Identify which cell holds the provided text, then report its [X, Y] central coordinate. 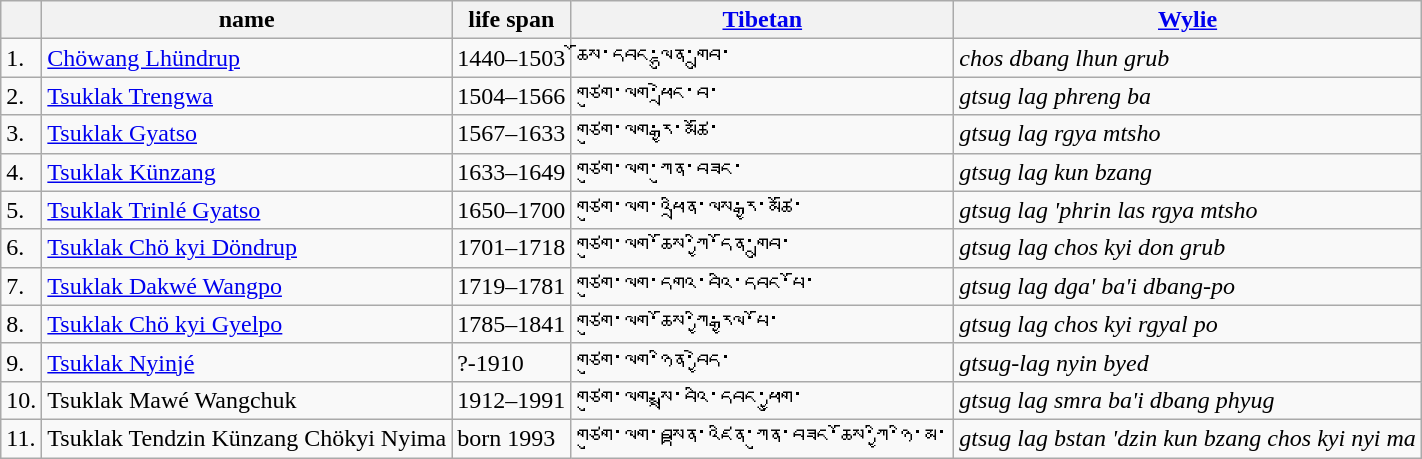
gtsug-lag nyin byed [1188, 362]
1650–1700 [512, 210]
7. [22, 286]
1633–1649 [512, 172]
གཙུག་ལག་ཕྲེང་བ་ [762, 96]
Wylie [1188, 20]
gtsug lag chos kyi don grub [1188, 248]
1785–1841 [512, 324]
Tsuklak Tendzin Künzang Chökyi Nyima [247, 438]
ཆོས་དབང་ལྷུན་གྲུབ་ [762, 58]
life span [512, 20]
8. [22, 324]
Tsuklak Chö kyi Gyelpo [247, 324]
གཙུག་ལག་ཉིན་བྱེད་ [762, 362]
11. [22, 438]
9. [22, 362]
གཙུག་ལག་ཆོས་ཀྱི་དོན་གྲུབ་ [762, 248]
1701–1718 [512, 248]
1504–1566 [512, 96]
10. [22, 400]
gtsug lag chos kyi rgyal po [1188, 324]
1. [22, 58]
Chöwang Lhündrup [247, 58]
གཙུག་ལག་ཀུན་བཟང་ [762, 172]
གཙུག་ལག་བསྟན་འཛིན་ཀུན་བཟང་ཆོས་ཀྱི་ཉི་མ་ [762, 438]
2. [22, 96]
Tsuklak Gyatso [247, 134]
1567–1633 [512, 134]
གཙུག་ལག་སྨྲ་བའི་དབང་ཕྱུག་ [762, 400]
name [247, 20]
gtsug lag phreng ba [1188, 96]
1912–1991 [512, 400]
6. [22, 248]
gtsug lag 'phrin las rgya mtsho [1188, 210]
?-1910 [512, 362]
Tsuklak Künzang [247, 172]
3. [22, 134]
5. [22, 210]
Tsuklak Chö kyi Döndrup [247, 248]
Tibetan [762, 20]
གཙུག་ལག་ཆོས་ཀྱི་རྒྱལ་པོ་ [762, 324]
Tsuklak Nyinjé [247, 362]
gtsug lag rgya mtsho [1188, 134]
gtsug lag bstan 'dzin kun bzang chos kyi nyi ma [1188, 438]
4. [22, 172]
born 1993 [512, 438]
Tsuklak Trinlé Gyatso [247, 210]
gtsug lag kun bzang [1188, 172]
gtsug lag smra ba'i dbang phyug [1188, 400]
gtsug lag dga' ba'i dbang-po [1188, 286]
གཙུག་ལག་འཕྲིན་ལས་རྒྱ་མཚོ་ [762, 210]
Tsuklak Trengwa [247, 96]
1440–1503 [512, 58]
གཙུག་ལག་དགའ་བའི་དབང་པོ་ [762, 286]
Tsuklak Dakwé Wangpo [247, 286]
1719–1781 [512, 286]
Tsuklak Mawé Wangchuk [247, 400]
chos dbang lhun grub [1188, 58]
གཙུག་ལག་རྒྱ་མཚོ་ [762, 134]
